Output the (x, y) coordinate of the center of the cell containing the given text.  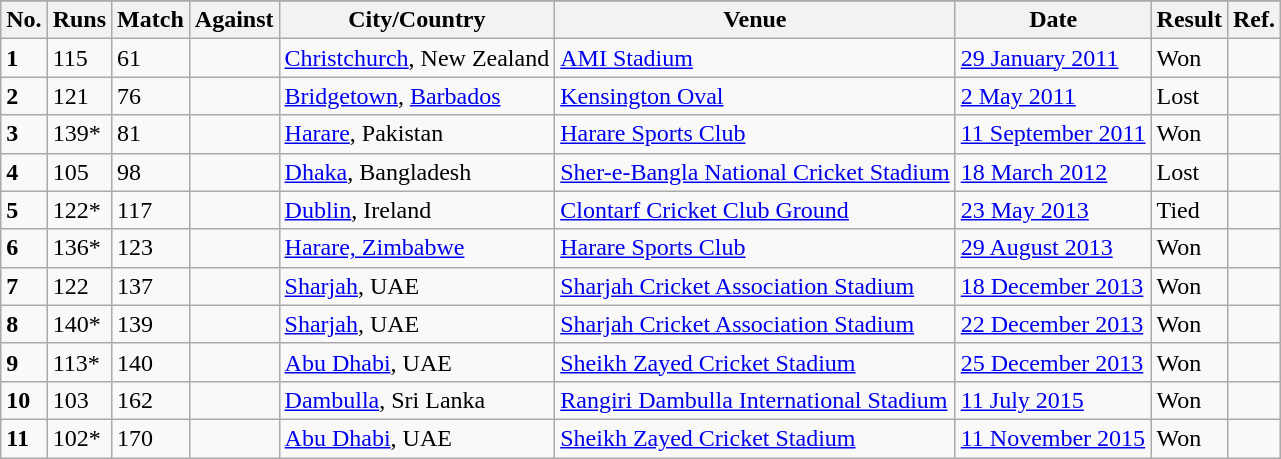
8 (24, 324)
23 May 2013 (1053, 210)
6 (24, 248)
Kensington Oval (755, 96)
22 December 2013 (1053, 324)
113* (79, 362)
121 (79, 96)
AMI Stadium (755, 58)
Against (234, 20)
11 July 2015 (1053, 400)
11 September 2011 (1053, 134)
10 (24, 400)
Venue (755, 20)
7 (24, 286)
117 (151, 210)
102* (79, 438)
162 (151, 400)
2 (24, 96)
11 (24, 438)
18 March 2012 (1053, 172)
Sher-e-Bangla National Cricket Stadium (755, 172)
Result (1189, 20)
170 (151, 438)
Harare, Pakistan (417, 134)
Ref. (1254, 20)
136* (79, 248)
115 (79, 58)
140* (79, 324)
Bridgetown, Barbados (417, 96)
Christchurch, New Zealand (417, 58)
29 January 2011 (1053, 58)
City/Country (417, 20)
5 (24, 210)
9 (24, 362)
Harare, Zimbabwe (417, 248)
4 (24, 172)
122* (79, 210)
122 (79, 286)
98 (151, 172)
Tied (1189, 210)
29 August 2013 (1053, 248)
1 (24, 58)
Dublin, Ireland (417, 210)
3 (24, 134)
Date (1053, 20)
103 (79, 400)
Runs (79, 20)
Rangiri Dambulla International Stadium (755, 400)
123 (151, 248)
137 (151, 286)
No. (24, 20)
61 (151, 58)
2 May 2011 (1053, 96)
139 (151, 324)
Dambulla, Sri Lanka (417, 400)
18 December 2013 (1053, 286)
140 (151, 362)
25 December 2013 (1053, 362)
139* (79, 134)
Dhaka, Bangladesh (417, 172)
105 (79, 172)
Match (151, 20)
Clontarf Cricket Club Ground (755, 210)
76 (151, 96)
81 (151, 134)
11 November 2015 (1053, 438)
